Extract the (X, Y) coordinate from the center of the cell holding the provided text.  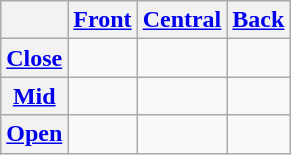
Central (182, 20)
Close (34, 58)
Mid (34, 96)
Back (258, 20)
Front (102, 20)
Open (34, 134)
